Provide the (X, Y) coordinate of the cell's center where the given text is located.  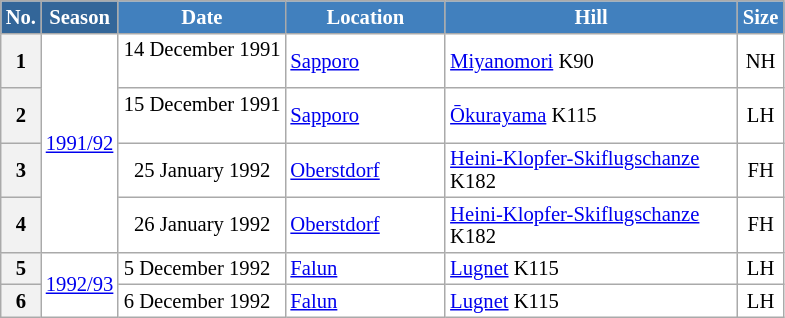
1992/93 (80, 284)
Hill (591, 16)
26 January 1992 (202, 224)
5 December 1992 (202, 268)
1991/92 (80, 142)
Date (202, 16)
25 January 1992 (202, 170)
Miyanomori K90 (591, 60)
6 December 1992 (202, 300)
Location (365, 16)
14 December 1991 (202, 60)
2 (21, 116)
Ōkurayama K115 (591, 116)
NH (760, 60)
3 (21, 170)
1 (21, 60)
No. (21, 16)
6 (21, 300)
Size (760, 16)
Season (80, 16)
5 (21, 268)
4 (21, 224)
15 December 1991 (202, 116)
